Return [X, Y] of the center of cell containing provided text 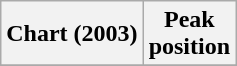
Chart (2003) [72, 34]
Peakposition [189, 34]
